Provide the [x, y] coordinate of the cell's center where the given text is located.  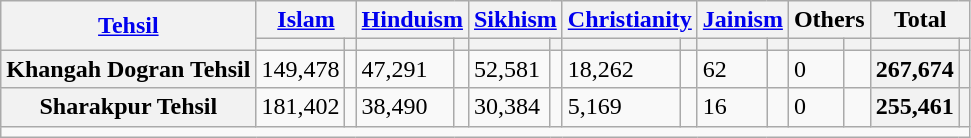
149,478 [300, 69]
Jainism [742, 20]
52,581 [509, 69]
62 [732, 69]
255,461 [914, 107]
181,402 [300, 107]
16 [732, 107]
Others [829, 20]
38,490 [405, 107]
Tehsil [128, 26]
Khangah Dogran Tehsil [128, 69]
Christianity [630, 20]
5,169 [621, 107]
47,291 [405, 69]
Sikhism [515, 20]
267,674 [914, 69]
Sharakpur Tehsil [128, 107]
Total [920, 20]
Islam [306, 20]
18,262 [621, 69]
Hinduism [412, 20]
30,384 [509, 107]
